Locate the cell with the specified text and output its (X, Y) center coordinate. 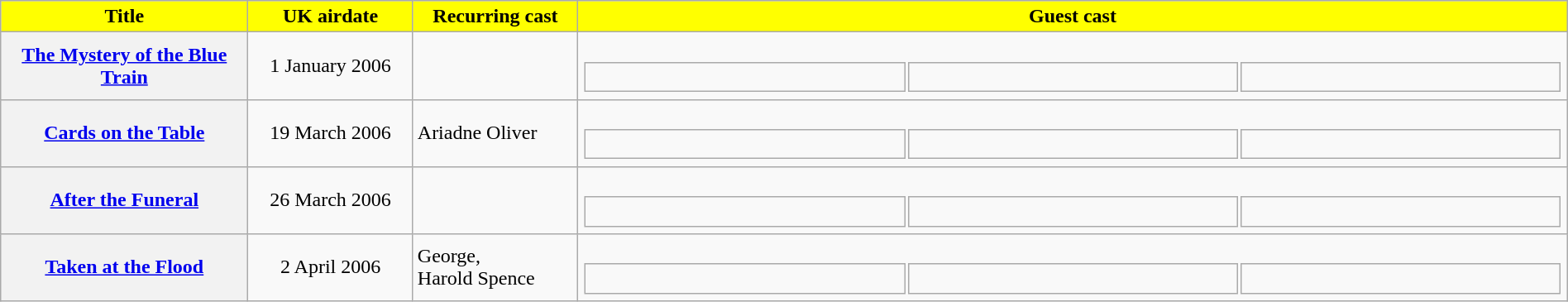
After the Funeral (124, 200)
Ariadne Oliver (495, 132)
Cards on the Table (124, 132)
Guest cast (1073, 17)
Taken at the Flood (124, 266)
The Mystery of the Blue Train (124, 66)
2 April 2006 (331, 266)
UK airdate (331, 17)
1 January 2006 (331, 66)
George,Harold Spence (495, 266)
Title (124, 17)
26 March 2006 (331, 200)
19 March 2006 (331, 132)
Recurring cast (495, 17)
